From the cell containing the given text, extract its center point as (x, y) coordinate. 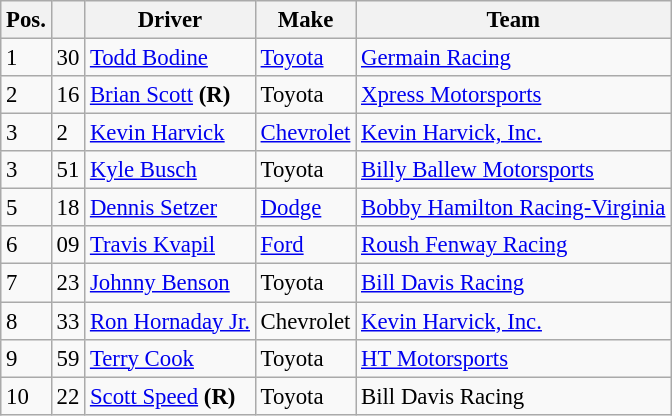
Xpress Motorsports (514, 95)
Germain Racing (514, 58)
Kevin Harvick (170, 133)
Todd Bodine (170, 58)
Ron Hornaday Jr. (170, 321)
30 (68, 58)
Team (514, 20)
7 (26, 283)
Pos. (26, 20)
Travis Kvapil (170, 245)
16 (68, 95)
Driver (170, 20)
Ford (305, 245)
8 (26, 321)
9 (26, 358)
Scott Speed (R) (170, 396)
Billy Ballew Motorsports (514, 170)
Dodge (305, 208)
Make (305, 20)
09 (68, 245)
23 (68, 283)
22 (68, 396)
10 (26, 396)
6 (26, 245)
1 (26, 58)
59 (68, 358)
Kyle Busch (170, 170)
Brian Scott (R) (170, 95)
Johnny Benson (170, 283)
51 (68, 170)
Roush Fenway Racing (514, 245)
5 (26, 208)
18 (68, 208)
HT Motorsports (514, 358)
Terry Cook (170, 358)
Bobby Hamilton Racing-Virginia (514, 208)
Dennis Setzer (170, 208)
33 (68, 321)
